Search for the cell housing the specified text and yield its (X, Y) center coordinate. 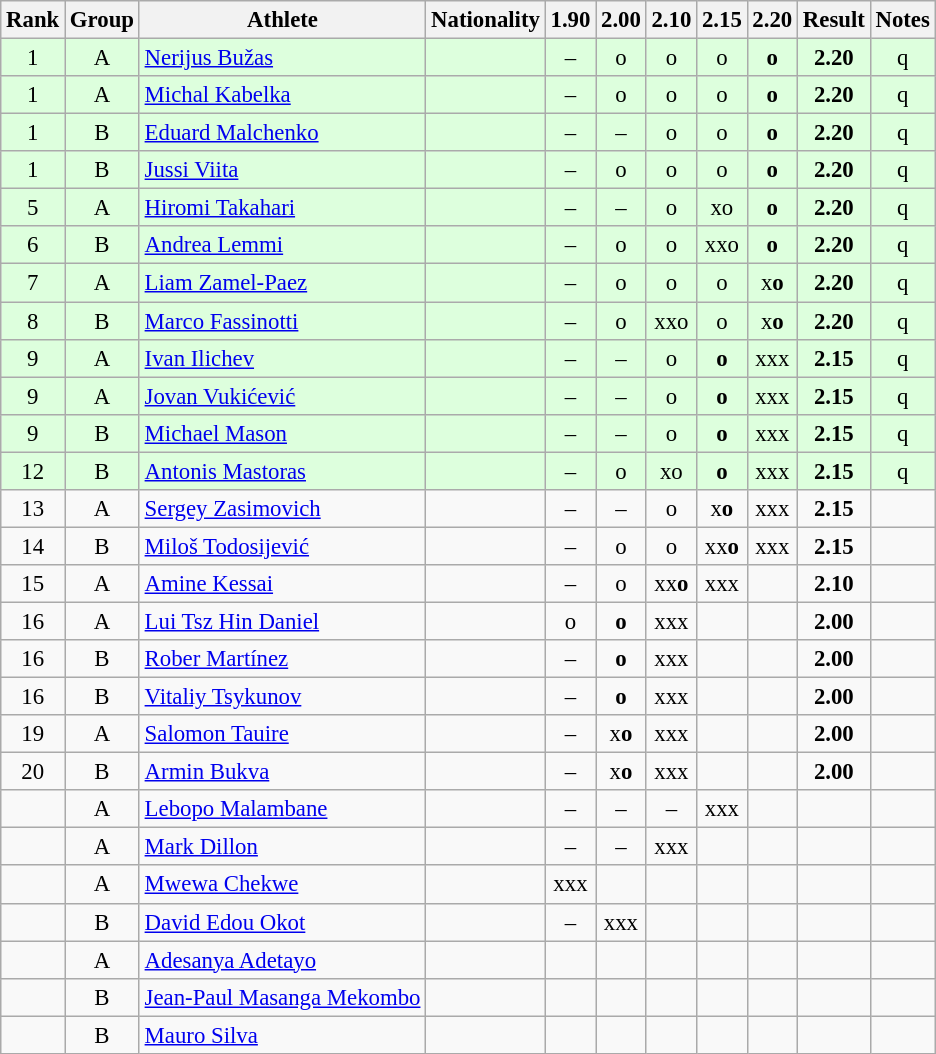
Sergey Zasimovich (282, 509)
20 (33, 772)
5 (33, 208)
Nerijus Bužas (282, 58)
Rober Martínez (282, 659)
Rank (33, 20)
Athlete (282, 20)
Michael Mason (282, 433)
Ivan Ilichev (282, 358)
14 (33, 546)
Jussi Viita (282, 170)
13 (33, 509)
Result (834, 20)
Mark Dillon (282, 847)
Group (102, 20)
Armin Bukva (282, 772)
Notes (902, 20)
Salomon Tauire (282, 734)
Michal Kabelka (282, 95)
Amine Kessai (282, 584)
8 (33, 321)
David Edou Okot (282, 922)
Nationality (486, 20)
Liam Zamel-Paez (282, 283)
Marco Fassinotti (282, 321)
7 (33, 283)
Adesanya Adetayo (282, 960)
15 (33, 584)
6 (33, 245)
12 (33, 471)
Andrea Lemmi (282, 245)
1.90 (570, 20)
Jean-Paul Masanga Mekombo (282, 997)
Lui Tsz Hin Daniel (282, 621)
Hiromi Takahari (282, 208)
Mwewa Chekwe (282, 885)
Miloš Todosijević (282, 546)
Lebopo Malambane (282, 809)
19 (33, 734)
Mauro Silva (282, 1035)
Antonis Mastoras (282, 471)
Jovan Vukićević (282, 396)
Eduard Malchenko (282, 133)
Vitaliy Tsykunov (282, 697)
